Determine the [x, y] coordinate at the center of the cell enclosing the given text.  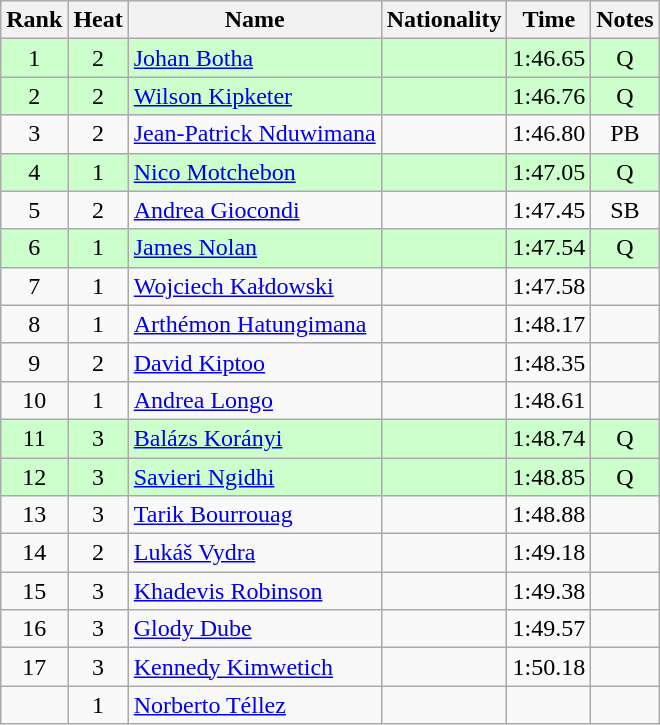
1:47.54 [549, 248]
1:50.18 [549, 667]
Glody Dube [254, 629]
Tarik Bourrouag [254, 515]
Andrea Giocondi [254, 210]
1:49.18 [549, 553]
Rank [34, 20]
1:47.58 [549, 286]
1:49.38 [549, 591]
Name [254, 20]
James Nolan [254, 248]
1:47.45 [549, 210]
Time [549, 20]
Khadevis Robinson [254, 591]
1:48.85 [549, 477]
Nico Motchebon [254, 172]
Wojciech Kałdowski [254, 286]
Johan Botha [254, 58]
5 [34, 210]
11 [34, 438]
1:48.88 [549, 515]
1:46.65 [549, 58]
1:48.61 [549, 400]
Heat [98, 20]
Balázs Korányi [254, 438]
15 [34, 591]
1:48.35 [549, 362]
Nationality [444, 20]
1:48.17 [549, 324]
Savieri Ngidhi [254, 477]
1:49.57 [549, 629]
7 [34, 286]
1:46.80 [549, 134]
14 [34, 553]
Jean-Patrick Nduwimana [254, 134]
6 [34, 248]
9 [34, 362]
Notes [625, 20]
David Kiptoo [254, 362]
10 [34, 400]
Wilson Kipketer [254, 96]
1:48.74 [549, 438]
4 [34, 172]
Kennedy Kimwetich [254, 667]
17 [34, 667]
Norberto Téllez [254, 705]
1:46.76 [549, 96]
SB [625, 210]
PB [625, 134]
Arthémon Hatungimana [254, 324]
Lukáš Vydra [254, 553]
13 [34, 515]
8 [34, 324]
Andrea Longo [254, 400]
1:47.05 [549, 172]
16 [34, 629]
12 [34, 477]
